For the text-containing cell, return its midpoint in [x, y] coordinate format. 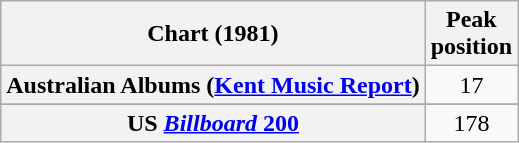
Australian Albums (Kent Music Report) [213, 85]
Peakposition [471, 34]
178 [471, 123]
17 [471, 85]
Chart (1981) [213, 34]
US Billboard 200 [213, 123]
